Capture the cell that displays the provided text and extract its [X, Y] central coordinate. 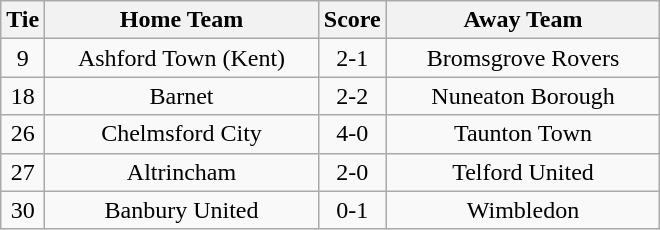
Score [352, 20]
Nuneaton Borough [523, 96]
18 [23, 96]
Wimbledon [523, 210]
Home Team [182, 20]
Barnet [182, 96]
27 [23, 172]
2-2 [352, 96]
26 [23, 134]
0-1 [352, 210]
Taunton Town [523, 134]
2-0 [352, 172]
Chelmsford City [182, 134]
Away Team [523, 20]
2-1 [352, 58]
9 [23, 58]
Banbury United [182, 210]
Telford United [523, 172]
Ashford Town (Kent) [182, 58]
Tie [23, 20]
30 [23, 210]
Altrincham [182, 172]
4-0 [352, 134]
Bromsgrove Rovers [523, 58]
